Capture the cell that displays the provided text and extract its [x, y] central coordinate. 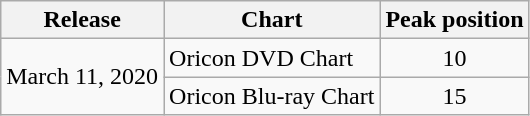
Chart [272, 20]
March 11, 2020 [82, 77]
Oricon Blu-ray Chart [272, 96]
15 [454, 96]
Oricon DVD Chart [272, 58]
Release [82, 20]
Peak position [454, 20]
10 [454, 58]
